Pinpoint the cell where the given text exists, returning its (x, y) midpoint coordinate. 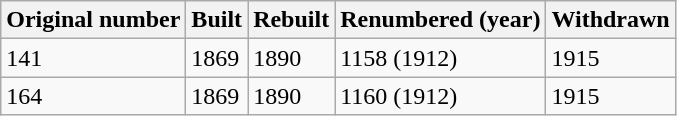
1160 (1912) (440, 96)
Original number (94, 20)
Withdrawn (610, 20)
141 (94, 58)
164 (94, 96)
Renumbered (year) (440, 20)
1158 (1912) (440, 58)
Built (217, 20)
Rebuilt (292, 20)
